Determine the (x, y) coordinate at the center of the cell enclosing the given text.  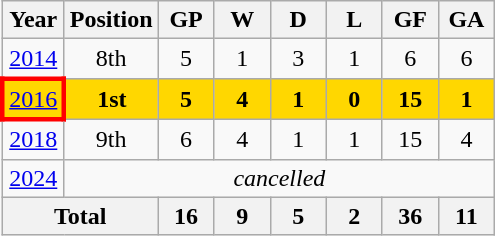
Position (111, 20)
2014 (33, 59)
GF (410, 20)
36 (410, 216)
W (242, 20)
2018 (33, 139)
GA (466, 20)
GP (186, 20)
cancelled (279, 178)
9 (242, 216)
L (354, 20)
0 (354, 98)
9th (111, 139)
Total (80, 216)
3 (298, 59)
1st (111, 98)
2024 (33, 178)
2016 (33, 98)
8th (111, 59)
Year (33, 20)
2 (354, 216)
16 (186, 216)
D (298, 20)
11 (466, 216)
